Output the [X, Y] coordinate of the center of the cell containing the given text.  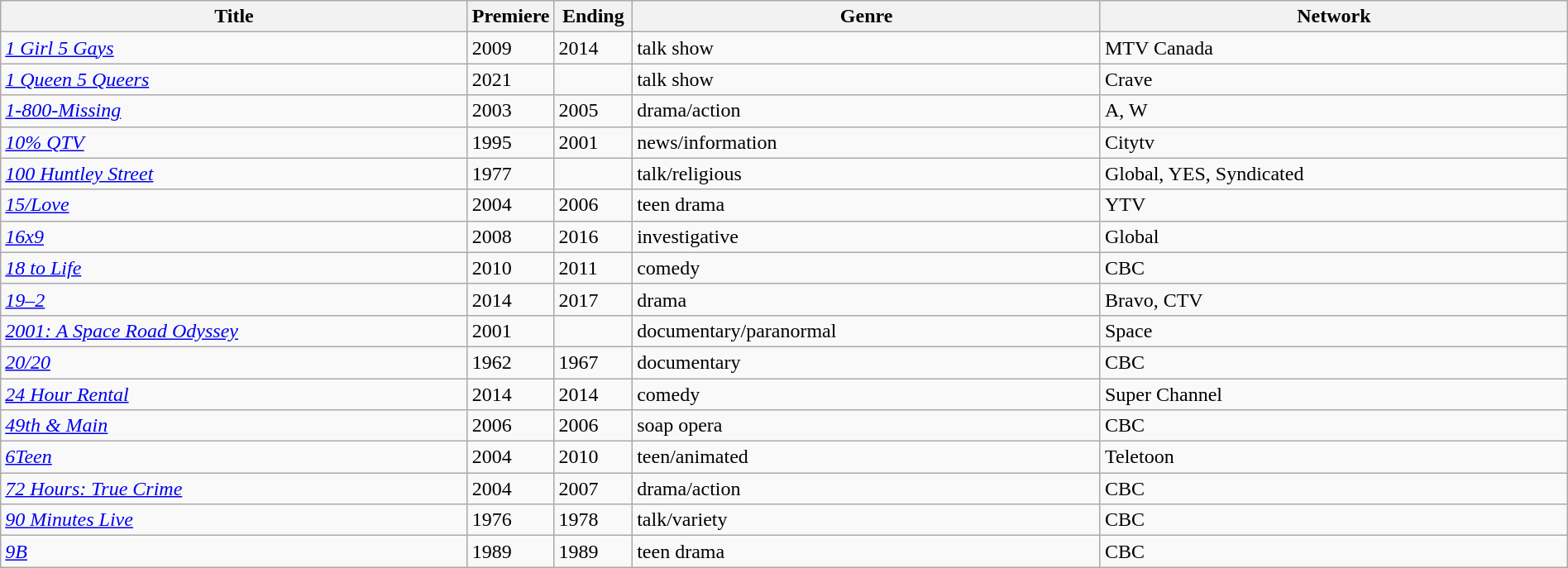
1 Queen 5 Queers [235, 79]
24 Hour Rental [235, 394]
Teletoon [1333, 457]
Citytv [1333, 142]
1 Girl 5 Gays [235, 48]
20/20 [235, 362]
15/Love [235, 205]
49th & Main [235, 426]
90 Minutes Live [235, 520]
2008 [511, 236]
YTV [1333, 205]
investigative [867, 236]
2021 [511, 79]
1-800-Missing [235, 111]
Global [1333, 236]
72 Hours: True Crime [235, 489]
1978 [594, 520]
2005 [594, 111]
2011 [594, 268]
1977 [511, 174]
news/information [867, 142]
2001: A Space Road Odyssey [235, 331]
documentary [867, 362]
soap opera [867, 426]
Premiere [511, 17]
Global, YES, Syndicated [1333, 174]
Network [1333, 17]
2017 [594, 299]
16x9 [235, 236]
2016 [594, 236]
1962 [511, 362]
Crave [1333, 79]
Bravo, CTV [1333, 299]
1995 [511, 142]
talk/religious [867, 174]
MTV Canada [1333, 48]
A, W [1333, 111]
2003 [511, 111]
Ending [594, 17]
2007 [594, 489]
documentary/paranormal [867, 331]
Space [1333, 331]
2009 [511, 48]
18 to Life [235, 268]
Genre [867, 17]
9B [235, 551]
Title [235, 17]
1967 [594, 362]
19–2 [235, 299]
6Teen [235, 457]
drama [867, 299]
Super Channel [1333, 394]
100 Huntley Street [235, 174]
teen/animated [867, 457]
10% QTV [235, 142]
1976 [511, 520]
talk/variety [867, 520]
